Detect which cell encompasses the target text, then output its [x, y] center coordinate. 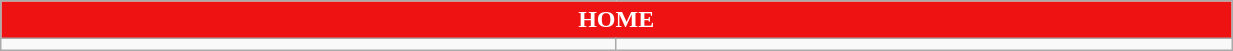
HOME [616, 20]
